Detect which cell encompasses the target text, then output its [X, Y] center coordinate. 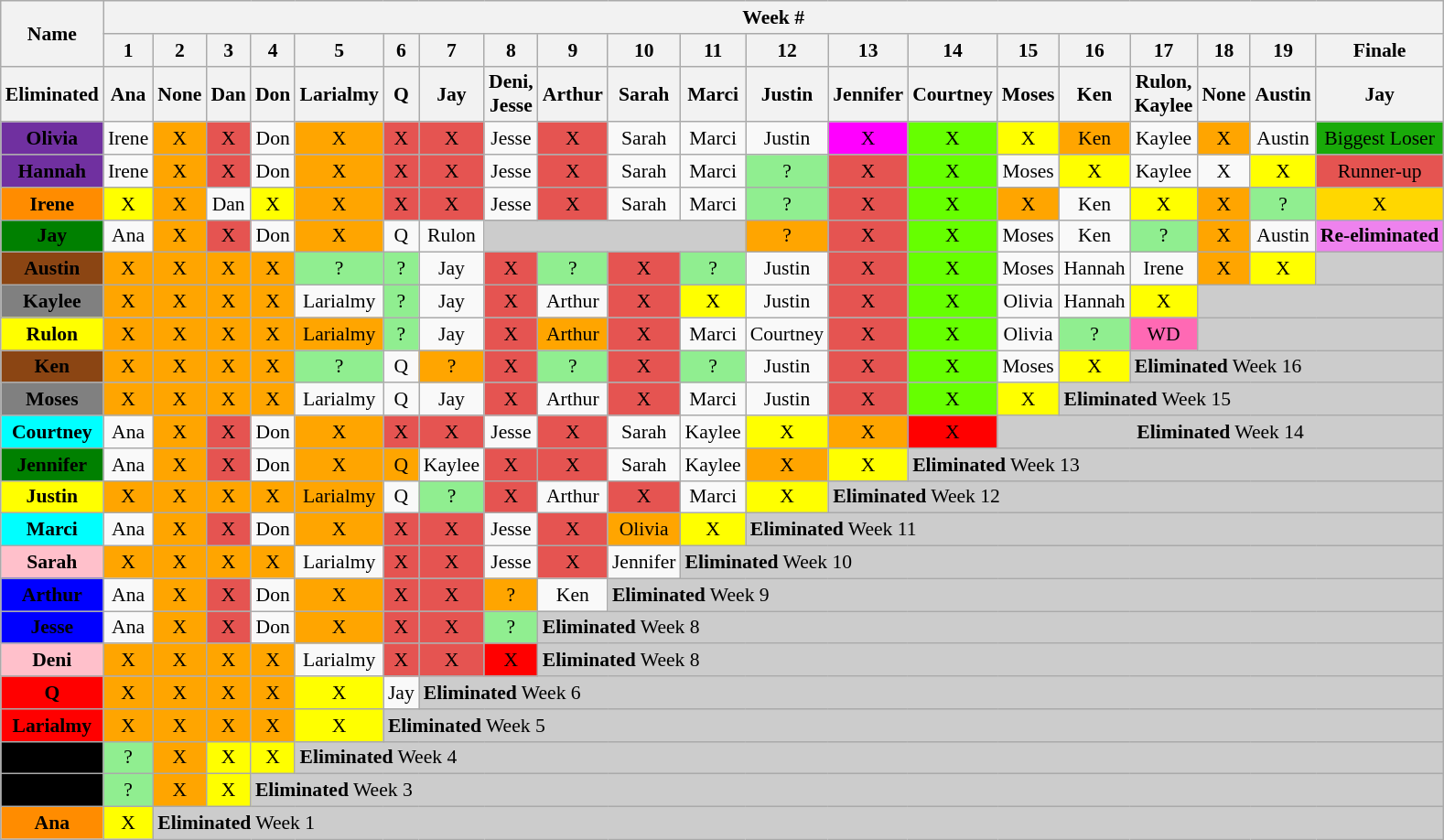
Eliminated Week 11 [1094, 530]
17 [1164, 50]
Eliminated Week 5 [913, 726]
Eliminated Week 10 [1062, 563]
WD [1164, 334]
Eliminated [52, 93]
9 [573, 50]
Finale [1380, 50]
Eliminated Week 6 [932, 693]
4 [273, 50]
13 [867, 50]
1 [128, 50]
Deni [52, 661]
14 [953, 50]
6 [401, 50]
11 [714, 50]
3 [229, 50]
18 [1223, 50]
Eliminated Week 1 [798, 824]
12 [787, 50]
Eliminated Week 13 [1175, 465]
8 [511, 50]
Eliminated Week 3 [847, 791]
Week # [774, 17]
10 [644, 50]
Eliminated Week 9 [1026, 595]
Eliminated Week 4 [869, 758]
Eliminated Week 12 [1136, 497]
Eliminated Week 16 [1287, 367]
Eliminated Week 15 [1251, 400]
2 [179, 50]
Eliminated Week 14 [1221, 432]
15 [1029, 50]
Deni,Jesse [511, 93]
Rulon, Kaylee [1164, 93]
19 [1283, 50]
16 [1094, 50]
7 [452, 50]
Runner-up [1380, 171]
5 [339, 50]
Biggest Loser [1380, 139]
Re-eliminated [1380, 236]
Name [52, 33]
